Return (X, Y) of the center of cell containing provided text 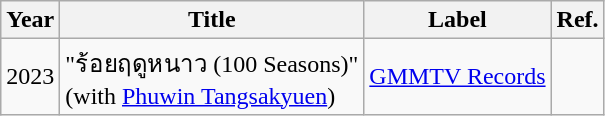
Label (458, 20)
"ร้อยฤดูหนาว (100 Seasons)"(with Phuwin Tangsakyuen) (212, 77)
Year (30, 20)
GMMTV Records (458, 77)
2023 (30, 77)
Ref. (578, 20)
Title (212, 20)
